Search for the cell housing the specified text and yield its (X, Y) center coordinate. 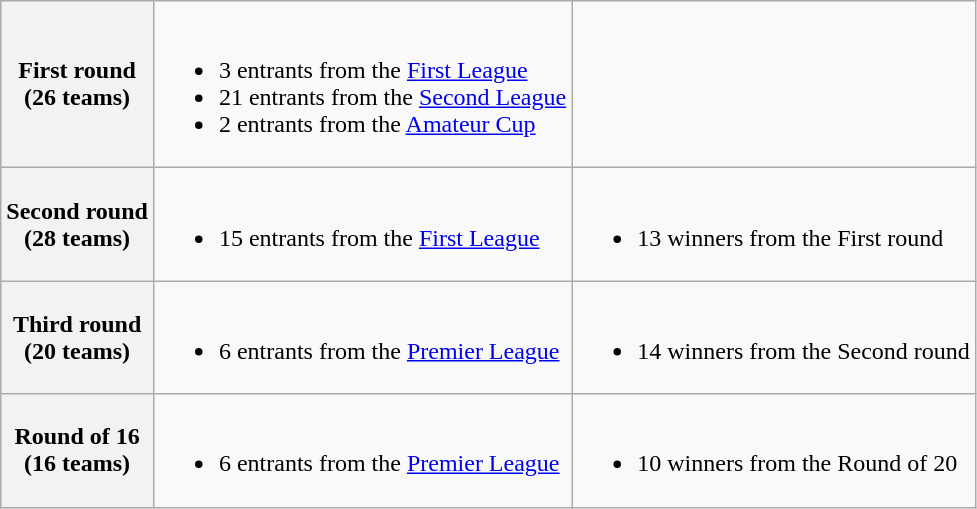
10 winners from the Round of 20 (774, 450)
3 entrants from the First League21 entrants from the Second League2 entrants from the Amateur Cup (362, 84)
First round (26 teams) (78, 84)
Second round (28 teams) (78, 224)
Third round (20 teams) (78, 338)
14 winners from the Second round (774, 338)
13 winners from the First round (774, 224)
Round of 16 (16 teams) (78, 450)
15 entrants from the First League (362, 224)
